Output the (x, y) coordinate of the center of the cell containing the given text.  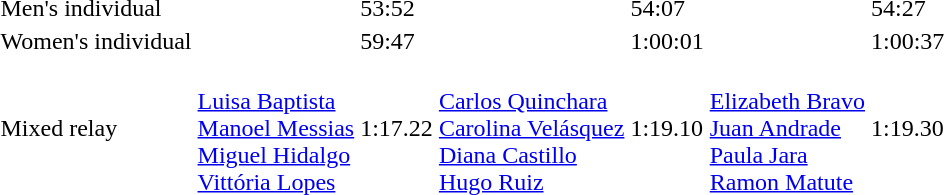
59:47 (397, 41)
1:00:01 (667, 41)
